Extract the (X, Y) coordinate from the center of the cell holding the provided text.  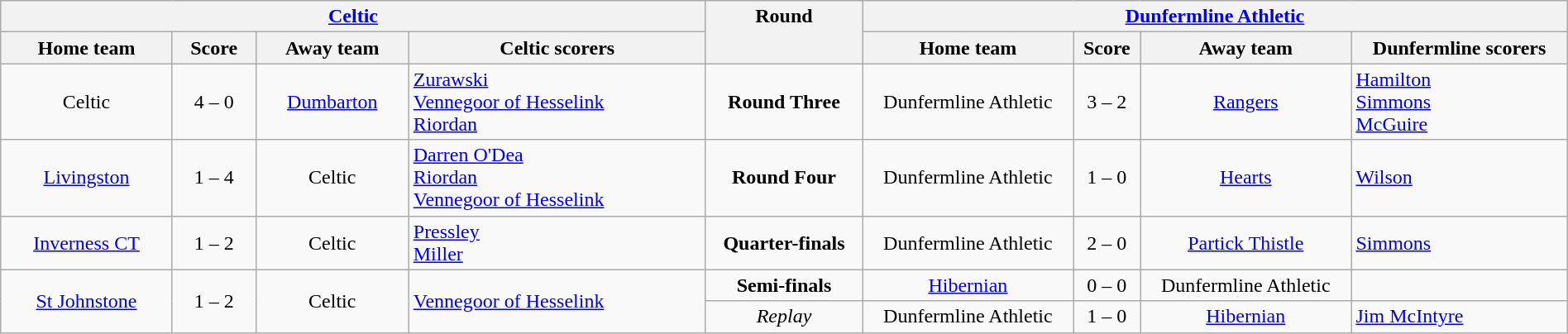
Darren O'Dea RiordanVennegoor of Hesselink (557, 178)
Hamilton Simmons McGuire (1459, 102)
St Johnstone (87, 301)
Round (784, 32)
Pressley Miller (557, 243)
Vennegoor of Hesselink (557, 301)
Jim McIntyre (1459, 317)
Livingston (87, 178)
Zurawski Vennegoor of Hesselink Riordan (557, 102)
Replay (784, 317)
3 – 2 (1107, 102)
Round Three (784, 102)
0 – 0 (1107, 285)
1 – 4 (213, 178)
Rangers (1245, 102)
Quarter-finals (784, 243)
Semi-finals (784, 285)
Inverness CT (87, 243)
Wilson (1459, 178)
Hearts (1245, 178)
Partick Thistle (1245, 243)
Round Four (784, 178)
Dunfermline scorers (1459, 48)
Dumbarton (332, 102)
Celtic scorers (557, 48)
4 – 0 (213, 102)
2 – 0 (1107, 243)
Simmons (1459, 243)
